Scan for the cell matching the given text and deliver its [x, y] coordinate at center. 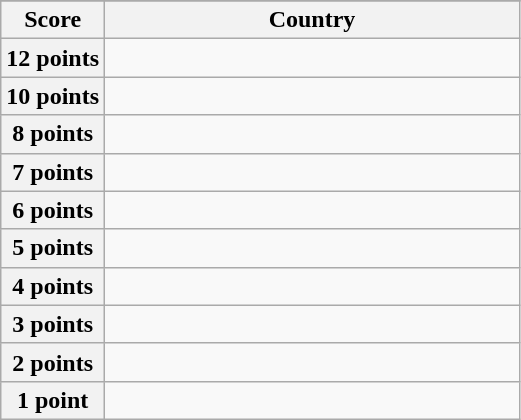
8 points [53, 134]
4 points [53, 286]
12 points [53, 58]
3 points [53, 324]
Score [53, 20]
6 points [53, 210]
1 point [53, 400]
Country [312, 20]
7 points [53, 172]
5 points [53, 248]
2 points [53, 362]
10 points [53, 96]
